For the text-containing cell, return its midpoint in (X, Y) coordinate format. 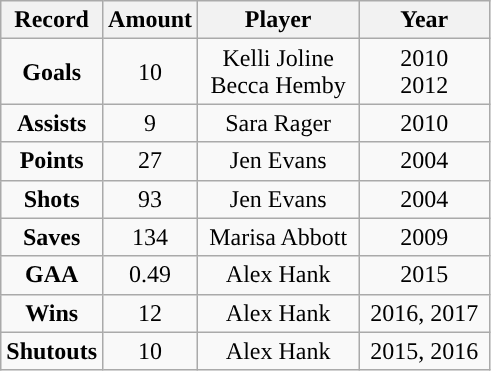
Marisa Abbott (278, 237)
Kelli JolineBecca Hemby (278, 72)
Shutouts (52, 351)
Points (52, 161)
Sara Rager (278, 123)
Assists (52, 123)
Record (52, 20)
Goals (52, 72)
2010 (424, 123)
2015, 2016 (424, 351)
Wins (52, 313)
Saves (52, 237)
93 (150, 199)
27 (150, 161)
Amount (150, 20)
134 (150, 237)
GAA (52, 275)
2015 (424, 275)
20102012 (424, 72)
12 (150, 313)
9 (150, 123)
Player (278, 20)
Shots (52, 199)
0.49 (150, 275)
Year (424, 20)
2016, 2017 (424, 313)
2009 (424, 237)
